Return the (X, Y) coordinate for the center point of the cell that contains the specified text.  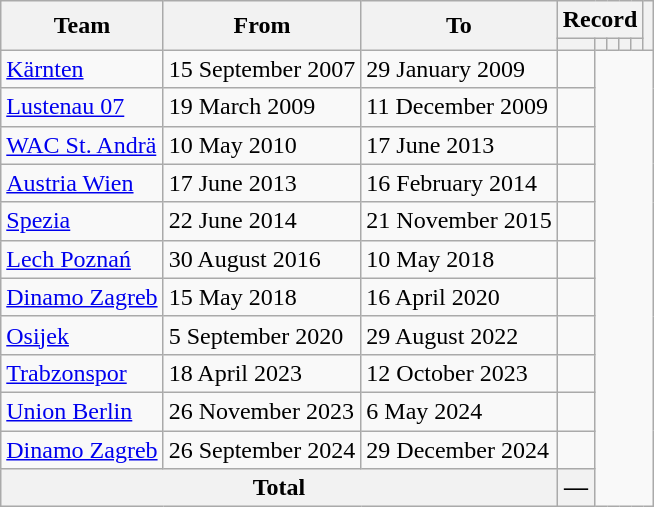
Total (279, 488)
From (262, 26)
— (576, 488)
26 November 2023 (262, 411)
Austria Wien (82, 183)
Lech Poznań (82, 259)
22 June 2014 (262, 221)
Trabzonspor (82, 373)
Lustenau 07 (82, 107)
29 August 2022 (459, 335)
11 December 2009 (459, 107)
26 September 2024 (262, 449)
5 September 2020 (262, 335)
Union Berlin (82, 411)
21 November 2015 (459, 221)
16 February 2014 (459, 183)
15 May 2018 (262, 297)
WAC St. Andrä (82, 145)
30 August 2016 (262, 259)
16 April 2020 (459, 297)
Team (82, 26)
To (459, 26)
19 March 2009 (262, 107)
6 May 2024 (459, 411)
Kärnten (82, 69)
10 May 2010 (262, 145)
Spezia (82, 221)
Record (600, 20)
18 April 2023 (262, 373)
Osijek (82, 335)
29 January 2009 (459, 69)
29 December 2024 (459, 449)
15 September 2007 (262, 69)
10 May 2018 (459, 259)
12 October 2023 (459, 373)
